Output the (X, Y) coordinate of the center of the cell containing the given text.  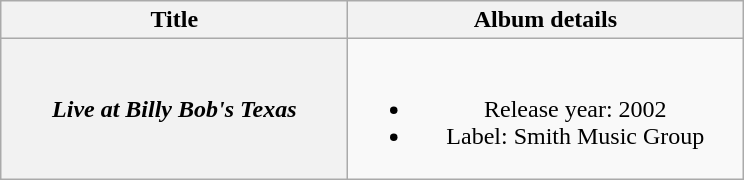
Release year: 2002Label: Smith Music Group (546, 109)
Album details (546, 20)
Title (174, 20)
Live at Billy Bob's Texas (174, 109)
